Determine the [X, Y] coordinate at the center of the cell enclosing the given text.  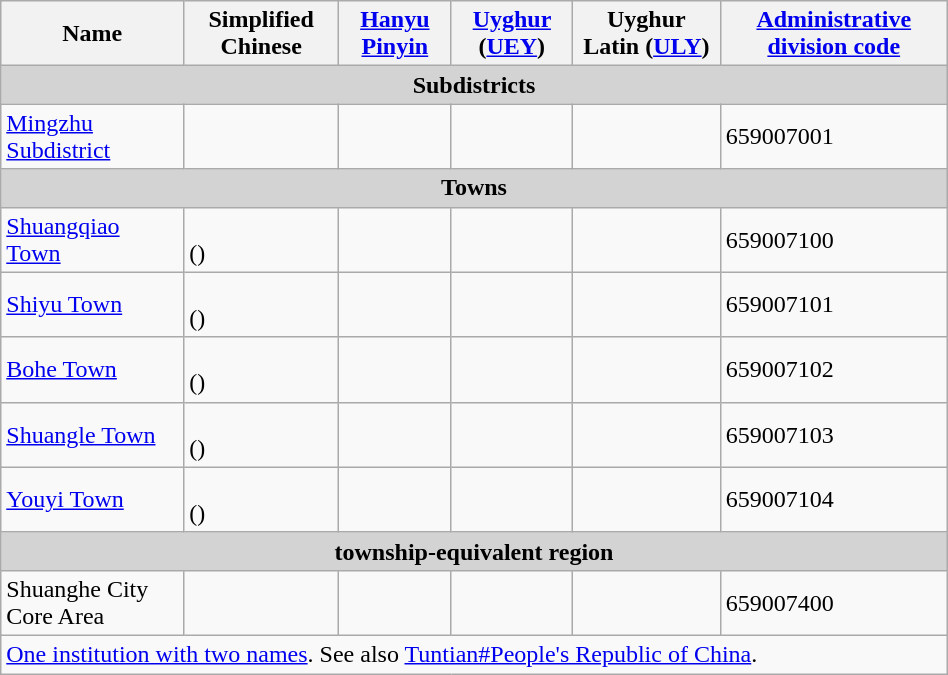
One institution with two names. See also Tuntian#People's Republic of China. [474, 654]
Hanyu Pinyin [395, 34]
Uyghur (UEY) [512, 34]
659007001 [834, 136]
Shuangqiao Town [92, 240]
Shiyu Town [92, 304]
Administrative division code [834, 34]
Mingzhu Subdistrict [92, 136]
659007400 [834, 602]
659007104 [834, 500]
659007102 [834, 370]
Name [92, 34]
Shuanghe City Core Area [92, 602]
Subdistricts [474, 85]
659007100 [834, 240]
Uyghur Latin (ULY) [646, 34]
Simplified Chinese [262, 34]
Towns [474, 188]
Bohe Town [92, 370]
659007101 [834, 304]
659007103 [834, 434]
township-equivalent region [474, 551]
Youyi Town [92, 500]
Shuangle Town [92, 434]
